For the text-containing cell, return its midpoint in (x, y) coordinate format. 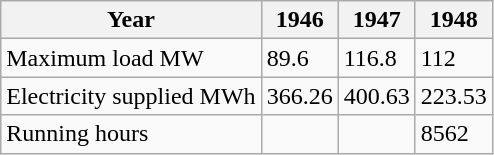
Electricity supplied MWh (131, 96)
1948 (454, 20)
1946 (300, 20)
1947 (376, 20)
8562 (454, 134)
Running hours (131, 134)
223.53 (454, 96)
89.6 (300, 58)
366.26 (300, 96)
Year (131, 20)
Maximum load MW (131, 58)
116.8 (376, 58)
400.63 (376, 96)
112 (454, 58)
